Search for the cell housing the specified text and yield its (x, y) center coordinate. 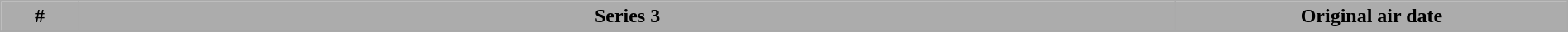
Series 3 (627, 16)
# (40, 16)
Original air date (1372, 16)
